Determine the (x, y) coordinate at the center of the cell enclosing the given text.  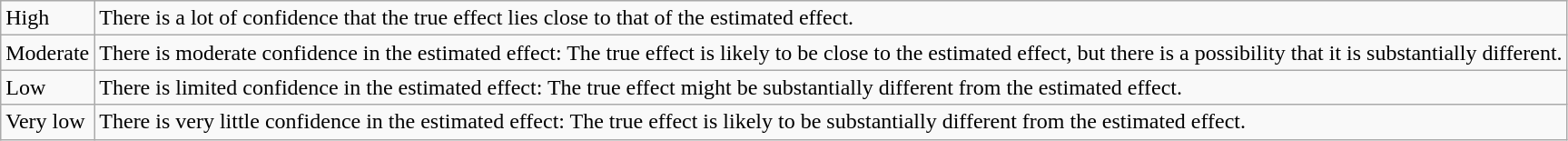
Low (47, 87)
High (47, 18)
Moderate (47, 53)
There is very little confidence in the estimated effect: The true effect is likely to be substantially different from the estimated effect. (831, 122)
There is a lot of confidence that the true effect lies close to that of the estimated effect. (831, 18)
Very low (47, 122)
There is limited confidence in the estimated effect: The true effect might be substantially different from the estimated effect. (831, 87)
